For the text-containing cell, return its midpoint in (X, Y) coordinate format. 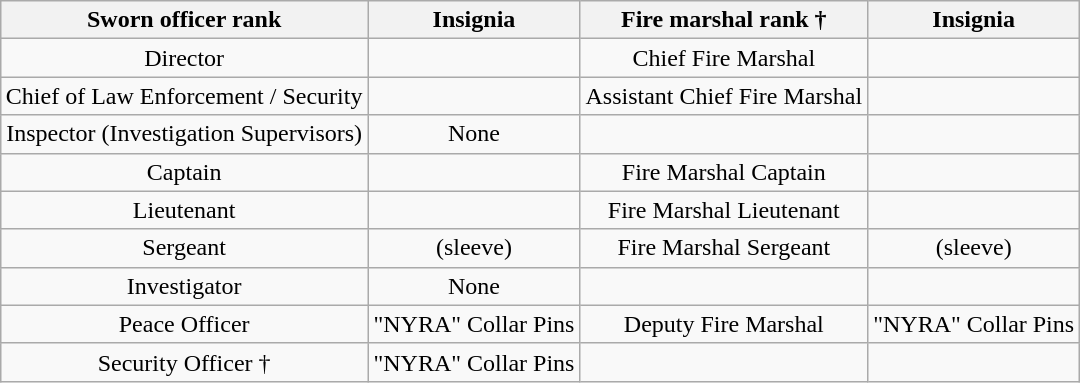
Security Officer † (184, 362)
Fire Marshal Sergeant (724, 248)
Sergeant (184, 248)
Director (184, 58)
Lieutenant (184, 210)
Inspector (Investigation Supervisors) (184, 134)
Deputy Fire Marshal (724, 324)
Chief of Law Enforcement / Security (184, 96)
Fire marshal rank † (724, 20)
Assistant Chief Fire Marshal (724, 96)
Fire Marshal Captain (724, 172)
Fire Marshal Lieutenant (724, 210)
Peace Officer (184, 324)
Captain (184, 172)
Sworn officer rank (184, 20)
Chief Fire Marshal (724, 58)
Investigator (184, 286)
